Search for the cell housing the specified text and yield its [x, y] center coordinate. 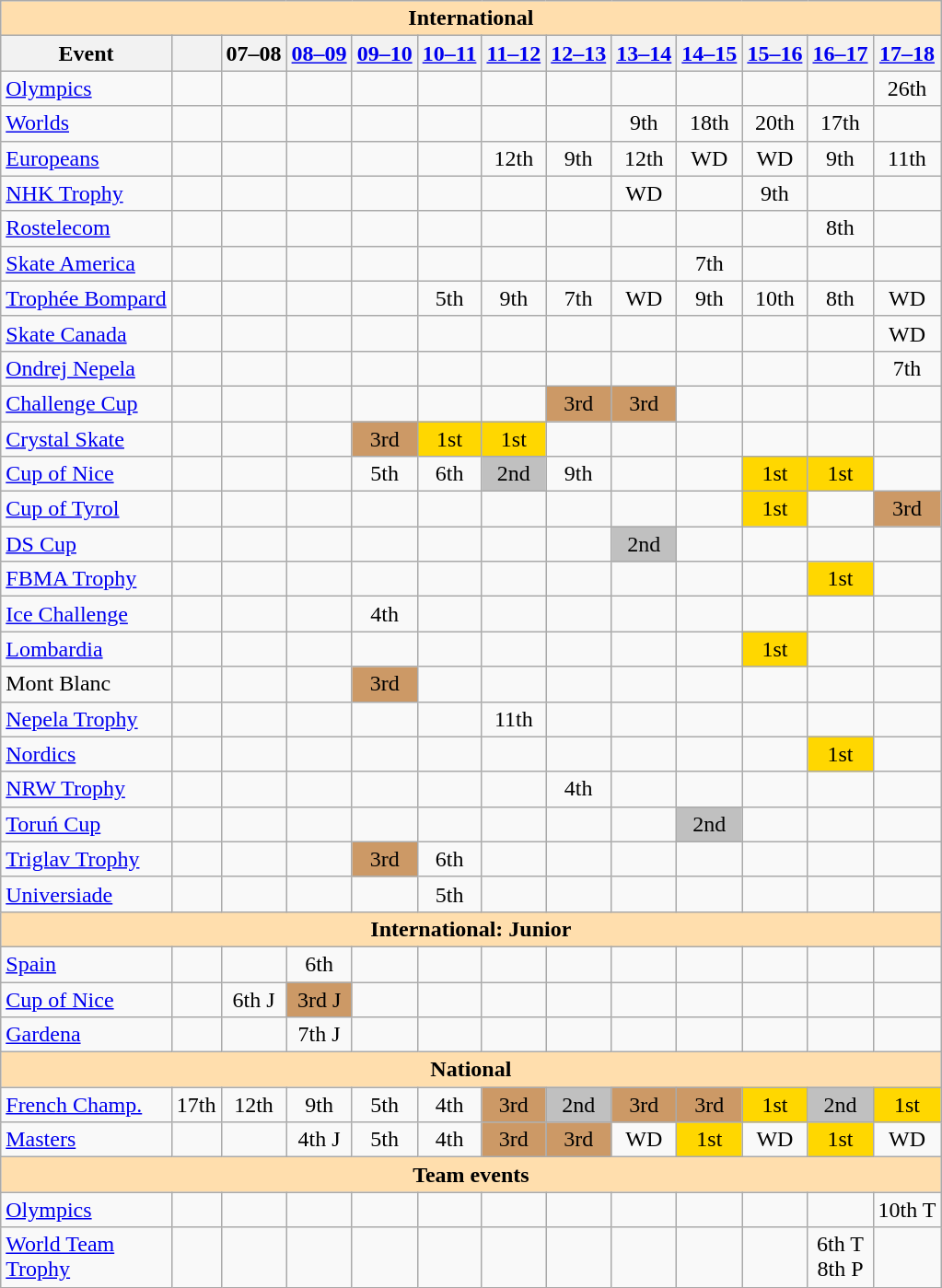
12–13 [578, 53]
6th T 8th P [840, 1258]
7th J [319, 1035]
Team events [471, 1175]
DS Cup [87, 544]
Skate America [87, 263]
15–16 [775, 53]
08–09 [319, 53]
Toruń Cup [87, 824]
26th [907, 88]
International: Junior [471, 929]
17–18 [907, 53]
Worlds [87, 123]
Gardena [87, 1035]
07–08 [254, 53]
Mont Blanc [87, 684]
Ice Challenge [87, 614]
FBMA Trophy [87, 579]
Spain [87, 964]
4th J [319, 1140]
Trophée Bompard [87, 298]
13–14 [645, 53]
10th [775, 298]
World Team Trophy [87, 1258]
Skate Canada [87, 333]
6th J [254, 999]
11–12 [514, 53]
International [471, 18]
Crystal Skate [87, 439]
10–11 [449, 53]
20th [775, 123]
16–17 [840, 53]
18th [709, 123]
Universiade [87, 894]
Cup of Tyrol [87, 509]
Lombardia [87, 649]
Rostelecom [87, 228]
09–10 [385, 53]
Challenge Cup [87, 403]
NRW Trophy [87, 789]
Nepela Trophy [87, 719]
Ondrej Nepela [87, 368]
NHK Trophy [87, 193]
French Champ. [87, 1105]
10th T [907, 1210]
Triglav Trophy [87, 859]
14–15 [709, 53]
Event [87, 53]
National [471, 1070]
Masters [87, 1140]
Nordics [87, 754]
Europeans [87, 158]
3rd J [319, 999]
